From the cell containing the given text, extract its center point as (X, Y) coordinate. 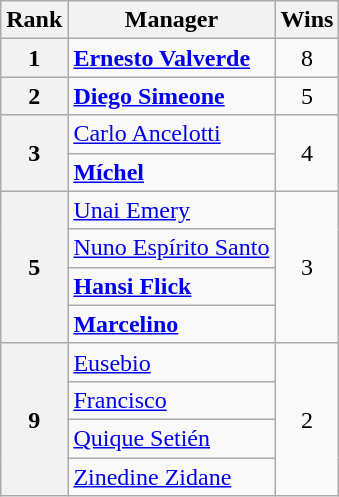
Zinedine Zidane (172, 477)
Marcelino (172, 324)
Quique Setién (172, 438)
4 (307, 153)
Ernesto Valverde (172, 58)
Diego Simeone (172, 96)
Eusebio (172, 362)
1 (34, 58)
Wins (307, 20)
Hansi Flick (172, 286)
Manager (172, 20)
Míchel (172, 172)
Francisco (172, 400)
Unai Emery (172, 210)
Nuno Espírito Santo (172, 248)
8 (307, 58)
Rank (34, 20)
9 (34, 419)
Carlo Ancelotti (172, 134)
